Scan for the cell matching the given text and deliver its (x, y) coordinate at center. 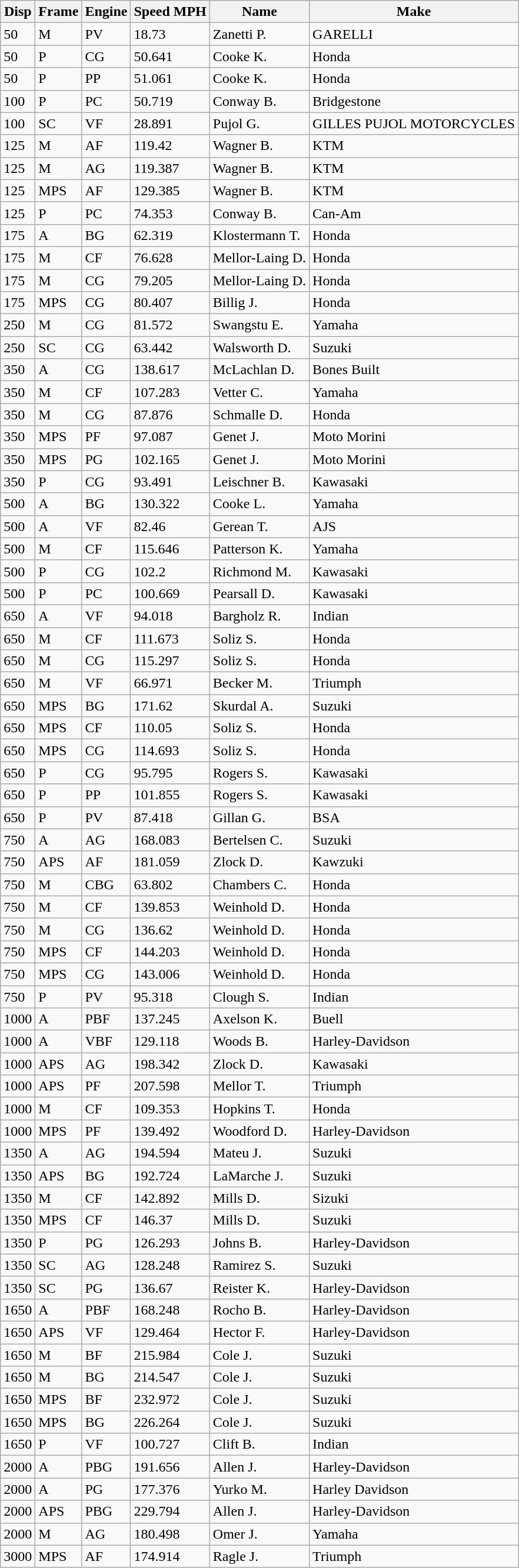
Mellor T. (259, 1086)
194.594 (170, 1153)
144.203 (170, 952)
Clough S. (259, 997)
143.006 (170, 974)
95.318 (170, 997)
128.248 (170, 1265)
100.669 (170, 593)
50.719 (170, 101)
139.492 (170, 1131)
Harley Davidson (414, 1489)
95.795 (170, 773)
Pujol G. (259, 124)
Bones Built (414, 370)
94.018 (170, 616)
129.464 (170, 1332)
181.059 (170, 862)
63.802 (170, 885)
129.118 (170, 1042)
215.984 (170, 1355)
Zanetti P. (259, 34)
102.2 (170, 571)
138.617 (170, 370)
Vetter C. (259, 392)
Kawzuki (414, 862)
Patterson K. (259, 549)
Pearsall D. (259, 593)
168.248 (170, 1310)
136.62 (170, 929)
Woodford D. (259, 1131)
102.165 (170, 459)
Swangstu E. (259, 325)
97.087 (170, 437)
Clift B. (259, 1444)
107.283 (170, 392)
114.693 (170, 750)
Sizuki (414, 1198)
115.646 (170, 549)
126.293 (170, 1243)
66.971 (170, 683)
136.67 (170, 1287)
63.442 (170, 348)
Hector F. (259, 1332)
McLachlan D. (259, 370)
Make (414, 12)
3000 (18, 1556)
Buell (414, 1019)
Ragle J. (259, 1556)
79.205 (170, 281)
AJS (414, 526)
130.322 (170, 504)
Leischner B. (259, 482)
Richmond M. (259, 571)
Frame (59, 12)
146.37 (170, 1220)
111.673 (170, 638)
142.892 (170, 1198)
Skurdal A. (259, 706)
LaMarche J. (259, 1176)
Name (259, 12)
226.264 (170, 1422)
Becker M. (259, 683)
Bertelsen C. (259, 840)
Axelson K. (259, 1019)
Bridgestone (414, 101)
87.418 (170, 818)
Gerean T. (259, 526)
18.73 (170, 34)
80.407 (170, 303)
191.656 (170, 1467)
192.724 (170, 1176)
BSA (414, 818)
115.297 (170, 661)
137.245 (170, 1019)
93.491 (170, 482)
87.876 (170, 415)
Woods B. (259, 1042)
119.387 (170, 168)
Gillan G. (259, 818)
GARELLI (414, 34)
Ramirez S. (259, 1265)
CBG (106, 885)
119.42 (170, 146)
232.972 (170, 1400)
180.498 (170, 1534)
Reister K. (259, 1287)
28.891 (170, 124)
Speed MPH (170, 12)
109.353 (170, 1109)
Disp (18, 12)
229.794 (170, 1512)
110.05 (170, 728)
Yurko M. (259, 1489)
GILLES PUJOL MOTORCYCLES (414, 124)
Hopkins T. (259, 1109)
74.353 (170, 213)
174.914 (170, 1556)
171.62 (170, 706)
177.376 (170, 1489)
100.727 (170, 1444)
Johns B. (259, 1243)
Rocho B. (259, 1310)
Cooke L. (259, 504)
Klostermann T. (259, 235)
Walsworth D. (259, 348)
VBF (106, 1042)
101.855 (170, 795)
76.628 (170, 258)
82.46 (170, 526)
51.061 (170, 79)
81.572 (170, 325)
Omer J. (259, 1534)
Mateu J. (259, 1153)
Schmalle D. (259, 415)
Bargholz R. (259, 616)
168.083 (170, 840)
Chambers C. (259, 885)
50.641 (170, 56)
214.547 (170, 1377)
207.598 (170, 1086)
Can-Am (414, 213)
Billig J. (259, 303)
Engine (106, 12)
129.385 (170, 191)
198.342 (170, 1064)
62.319 (170, 235)
139.853 (170, 907)
